From the cell containing the given text, extract its center point as (x, y) coordinate. 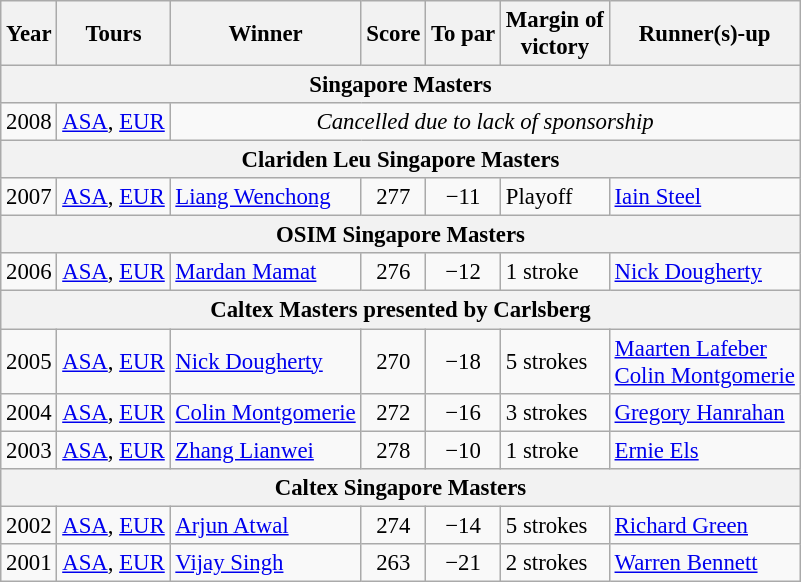
−21 (464, 563)
Cancelled due to lack of sponsorship (485, 122)
2 strokes (556, 563)
Iain Steel (704, 197)
Margin ofvictory (556, 34)
Runner(s)-up (704, 34)
OSIM Singapore Masters (400, 235)
278 (394, 450)
2006 (29, 273)
Richard Green (704, 525)
Singapore Masters (400, 85)
−14 (464, 525)
277 (394, 197)
Colin Montgomerie (266, 412)
270 (394, 362)
Arjun Atwal (266, 525)
263 (394, 563)
To par (464, 34)
Ernie Els (704, 450)
Mardan Mamat (266, 273)
2003 (29, 450)
Clariden Leu Singapore Masters (400, 160)
Zhang Lianwei (266, 450)
Liang Wenchong (266, 197)
2005 (29, 362)
−11 (464, 197)
2007 (29, 197)
−12 (464, 273)
2008 (29, 122)
Caltex Singapore Masters (400, 487)
Playoff (556, 197)
272 (394, 412)
−16 (464, 412)
2002 (29, 525)
Warren Bennett (704, 563)
Tours (114, 34)
274 (394, 525)
Caltex Masters presented by Carlsberg (400, 310)
−10 (464, 450)
−18 (464, 362)
2004 (29, 412)
Maarten Lafeber Colin Montgomerie (704, 362)
276 (394, 273)
Winner (266, 34)
Year (29, 34)
Score (394, 34)
2001 (29, 563)
3 strokes (556, 412)
Vijay Singh (266, 563)
Gregory Hanrahan (704, 412)
